Scan for the cell matching the given text and deliver its (x, y) coordinate at center. 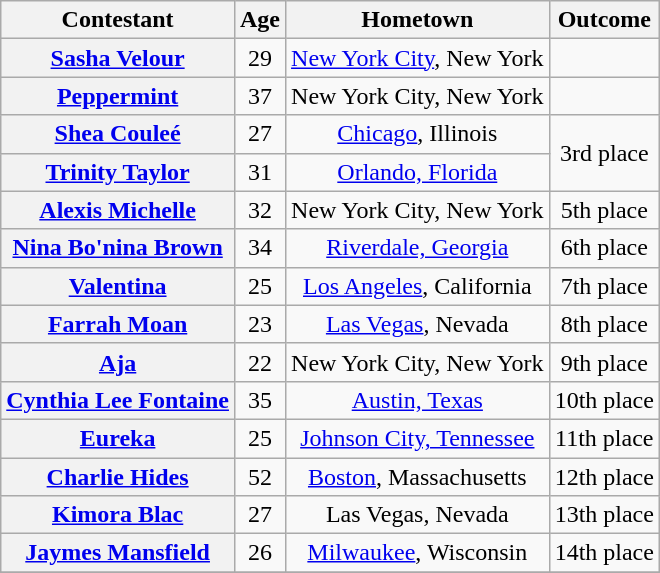
12th place (604, 477)
Kimora Blac (118, 515)
Age (260, 20)
6th place (604, 248)
Chicago, Illinois (418, 134)
Johnson City, Tennessee (418, 438)
8th place (604, 324)
31 (260, 172)
Peppermint (118, 96)
11th place (604, 438)
26 (260, 553)
7th place (604, 286)
Los Angeles, California (418, 286)
3rd place (604, 153)
Boston, Massachusetts (418, 477)
10th place (604, 400)
Jaymes Mansfield (118, 553)
13th place (604, 515)
14th place (604, 553)
Contestant (118, 20)
Farrah Moan (118, 324)
32 (260, 210)
9th place (604, 362)
Sasha Velour (118, 58)
34 (260, 248)
Orlando, Florida (418, 172)
52 (260, 477)
Alexis Michelle (118, 210)
Riverdale, Georgia (418, 248)
Milwaukee, Wisconsin (418, 553)
Valentina (118, 286)
23 (260, 324)
Aja (118, 362)
Cynthia Lee Fontaine (118, 400)
Charlie Hides (118, 477)
Hometown (418, 20)
Shea Couleé (118, 134)
Eureka (118, 438)
37 (260, 96)
Outcome (604, 20)
Nina Bo'nina Brown (118, 248)
29 (260, 58)
Austin, Texas (418, 400)
35 (260, 400)
22 (260, 362)
Trinity Taylor (118, 172)
5th place (604, 210)
